Provide the [x, y] coordinate of the cell's center where the given text is located.  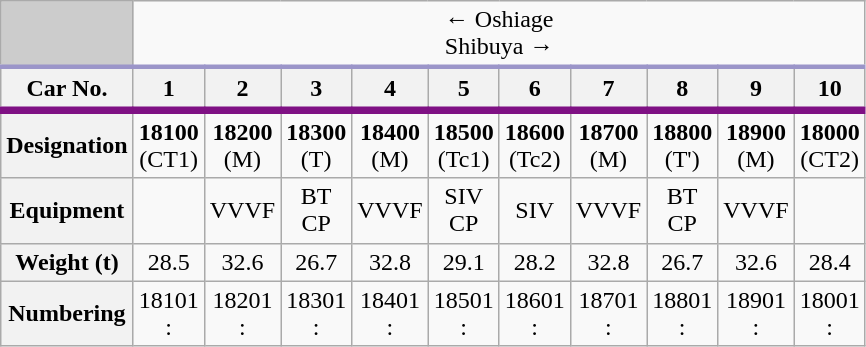
Car No. [67, 88]
18801: [682, 314]
18701: [608, 314]
Numbering [67, 314]
10 [830, 88]
18101: [168, 314]
18001: [830, 314]
SIV [534, 210]
18800(T') [682, 144]
18401: [390, 314]
4 [390, 88]
18100(CT1) [168, 144]
18901: [756, 314]
18700(M) [608, 144]
18400(M) [390, 144]
29.1 [464, 262]
18600(Tc2) [534, 144]
3 [316, 88]
5 [464, 88]
Designation [67, 144]
28.5 [168, 262]
18000(CT2) [830, 144]
6 [534, 88]
8 [682, 88]
18601: [534, 314]
Weight (t) [67, 262]
← OshiageShibuya → [499, 34]
18300(T) [316, 144]
18201: [242, 314]
18301: [316, 314]
28.2 [534, 262]
18900(M) [756, 144]
7 [608, 88]
28.4 [830, 262]
1 [168, 88]
18501: [464, 314]
SIVCP [464, 210]
18500(Tc1) [464, 144]
2 [242, 88]
Equipment [67, 210]
9 [756, 88]
18200(M) [242, 144]
